Extract the (X, Y) coordinate from the center of the cell holding the provided text.  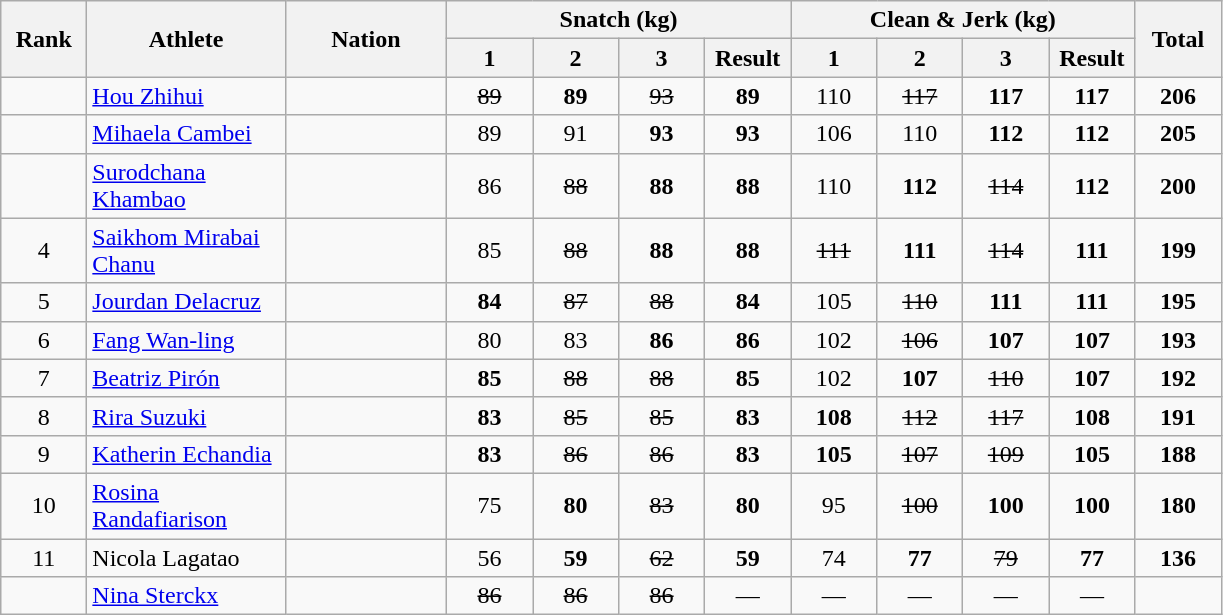
Rira Suzuki (186, 416)
6 (44, 340)
7 (44, 378)
75 (489, 506)
11 (44, 557)
180 (1178, 506)
Fang Wan-ling (186, 340)
Jourdan Delacruz (186, 302)
Hou Zhihui (186, 96)
206 (1178, 96)
Athlete (186, 39)
56 (489, 557)
199 (1178, 250)
136 (1178, 557)
Clean & Jerk (kg) (963, 20)
192 (1178, 378)
Rosina Randafiarison (186, 506)
62 (662, 557)
Nina Sterckx (186, 596)
109 (1006, 454)
91 (575, 134)
5 (44, 302)
Rank (44, 39)
4 (44, 250)
195 (1178, 302)
191 (1178, 416)
Nation (366, 39)
87 (575, 302)
Katherin Echandia (186, 454)
Snatch (kg) (618, 20)
Saikhom Mirabai Chanu (186, 250)
Beatriz Pirón (186, 378)
Mihaela Cambei (186, 134)
193 (1178, 340)
8 (44, 416)
10 (44, 506)
9 (44, 454)
Surodchana Khambao (186, 186)
Nicola Lagatao (186, 557)
200 (1178, 186)
74 (834, 557)
188 (1178, 454)
205 (1178, 134)
79 (1006, 557)
Total (1178, 39)
95 (834, 506)
